Identify which cell holds the provided text, then report its [x, y] central coordinate. 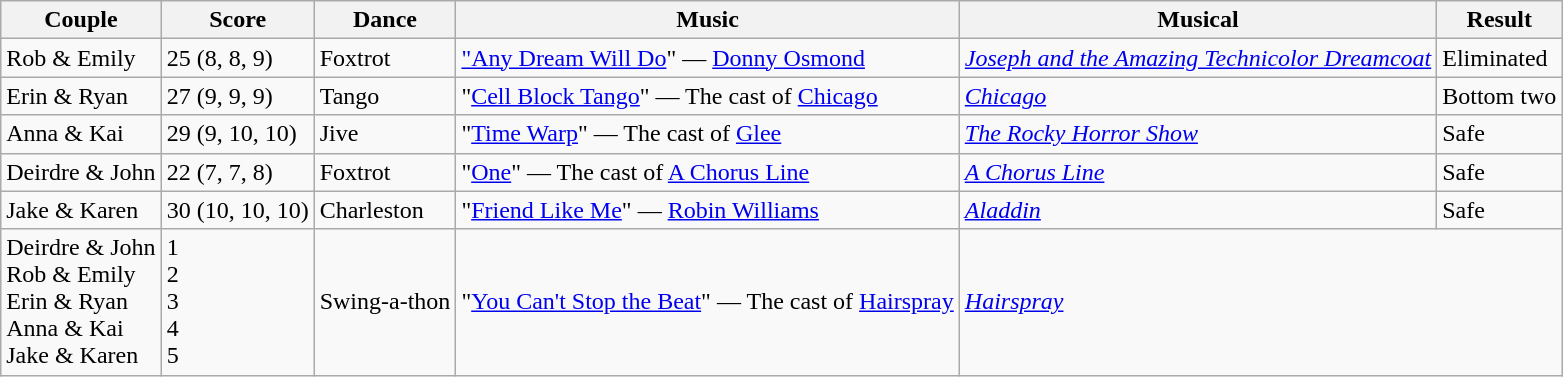
30 (10, 10, 10) [238, 210]
Result [1500, 20]
Rob & Emily [81, 58]
"One" — The cast of A Chorus Line [708, 172]
Music [708, 20]
Aladdin [1198, 210]
"Any Dream Will Do" — Donny Osmond [708, 58]
Hairspray [1260, 302]
The Rocky Horror Show [1198, 134]
27 (9, 9, 9) [238, 96]
Eliminated [1500, 58]
Chicago [1198, 96]
25 (8, 8, 9) [238, 58]
Jake & Karen [81, 210]
Couple [81, 20]
"Friend Like Me" — Robin Williams [708, 210]
29 (9, 10, 10) [238, 134]
Dance [385, 20]
"You Can't Stop the Beat" — The cast of Hairspray [708, 302]
Musical [1198, 20]
Tango [385, 96]
Jive [385, 134]
Bottom two [1500, 96]
Deirdre & John [81, 172]
Score [238, 20]
A Chorus Line [1198, 172]
Charleston [385, 210]
Anna & Kai [81, 134]
Joseph and the Amazing Technicolor Dreamcoat [1198, 58]
"Time Warp" — The cast of Glee [708, 134]
22 (7, 7, 8) [238, 172]
Swing-a-thon [385, 302]
Erin & Ryan [81, 96]
12345 [238, 302]
Deirdre & JohnRob & EmilyErin & RyanAnna & KaiJake & Karen [81, 302]
"Cell Block Tango" — The cast of Chicago [708, 96]
